Locate the cell with the specified text and output its [X, Y] center coordinate. 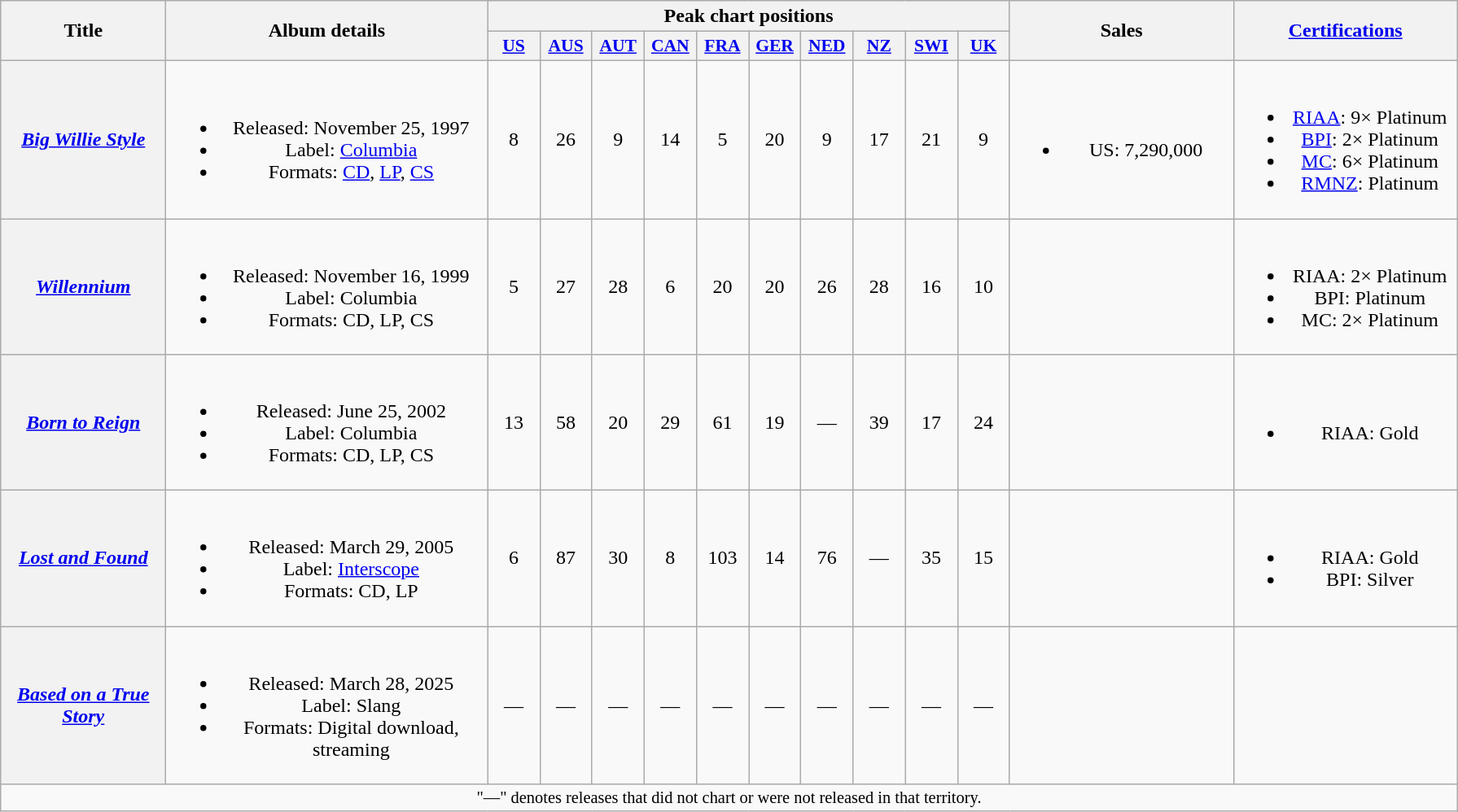
103 [722, 558]
NZ [879, 46]
13 [514, 423]
Big Willie Style [83, 139]
UK [983, 46]
US: 7,290,000 [1122, 139]
AUS [566, 46]
29 [670, 423]
30 [618, 558]
GER [775, 46]
Based on a True Story [83, 705]
16 [931, 286]
RIAA: 9× PlatinumBPI: 2× PlatinumMC: 6× PlatinumRMNZ: Platinum [1345, 139]
RIAA: 2× PlatinumBPI: PlatinumMC: 2× Platinum [1345, 286]
61 [722, 423]
Released: June 25, 2002Label: ColumbiaFormats: CD, LP, CS [327, 423]
21 [931, 139]
"—" denotes releases that did not chart or were not released in that territory. [729, 798]
Lost and Found [83, 558]
10 [983, 286]
Born to Reign [83, 423]
87 [566, 558]
Willennium [83, 286]
AUT [618, 46]
15 [983, 558]
FRA [722, 46]
RIAA: GoldBPI: Silver [1345, 558]
35 [931, 558]
SWI [931, 46]
Album details [327, 31]
39 [879, 423]
76 [827, 558]
58 [566, 423]
27 [566, 286]
Released: November 16, 1999Label: ColumbiaFormats: CD, LP, CS [327, 286]
19 [775, 423]
Certifications [1345, 31]
Released: November 25, 1997Label: ColumbiaFormats: CD, LP, CS [327, 139]
Peak chart positions [749, 16]
NED [827, 46]
CAN [670, 46]
RIAA: Gold [1345, 423]
Released: March 28, 2025Label: SlangFormats: Digital download, streaming [327, 705]
Title [83, 31]
24 [983, 423]
Sales [1122, 31]
Released: March 29, 2005Label: InterscopeFormats: CD, LP [327, 558]
US [514, 46]
